Identify which cell holds the provided text, then report its [X, Y] central coordinate. 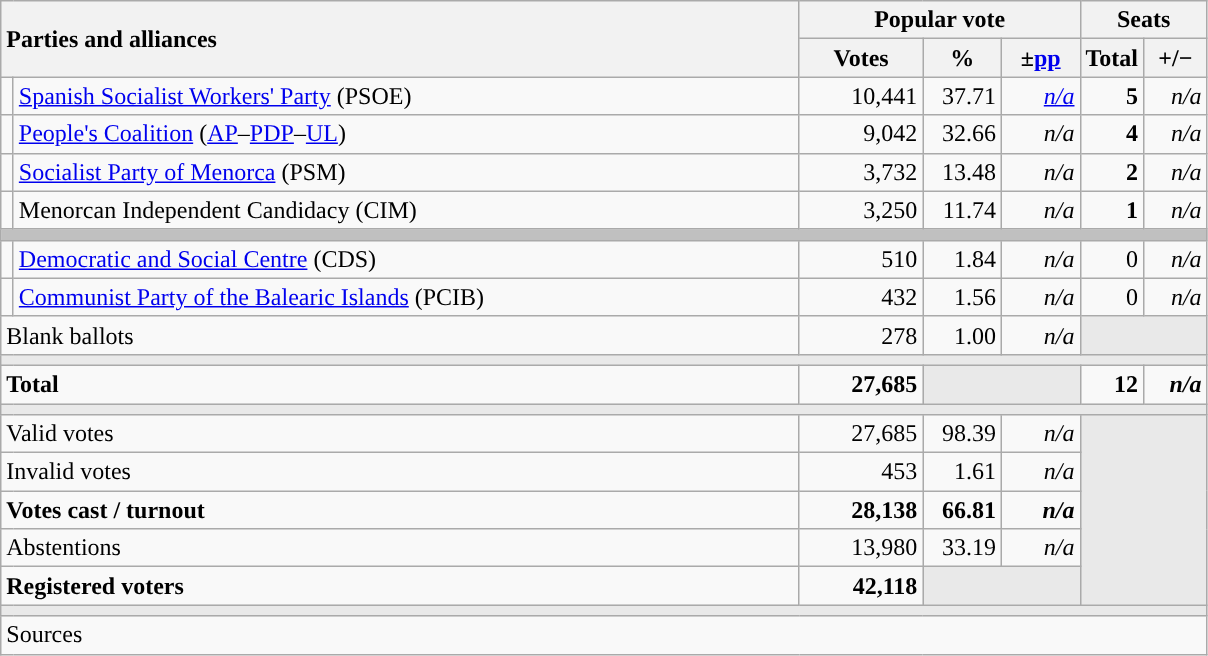
453 [861, 472]
Blank ballots [400, 335]
42,118 [861, 586]
Registered voters [400, 586]
Seats [1144, 20]
13.48 [962, 172]
Abstentions [400, 548]
5 [1112, 96]
3,250 [861, 210]
9,042 [861, 134]
1 [1112, 210]
Popular vote [940, 20]
People's Coalition (AP–PDP–UL) [406, 134]
13,980 [861, 548]
Socialist Party of Menorca (PSM) [406, 172]
510 [861, 259]
Valid votes [400, 434]
33.19 [962, 548]
4 [1112, 134]
12 [1112, 384]
32.66 [962, 134]
Sources [604, 635]
+/− [1176, 58]
Democratic and Social Centre (CDS) [406, 259]
Invalid votes [400, 472]
Menorcan Independent Candidacy (CIM) [406, 210]
1.00 [962, 335]
2 [1112, 172]
3,732 [861, 172]
Communist Party of the Balearic Islands (PCIB) [406, 297]
1.56 [962, 297]
98.39 [962, 434]
11.74 [962, 210]
±pp [1040, 58]
1.61 [962, 472]
% [962, 58]
10,441 [861, 96]
278 [861, 335]
37.71 [962, 96]
Parties and alliances [400, 39]
432 [861, 297]
Votes cast / turnout [400, 510]
1.84 [962, 259]
Spanish Socialist Workers' Party (PSOE) [406, 96]
66.81 [962, 510]
Votes [861, 58]
28,138 [861, 510]
